Return the (x, y) coordinate for the center point of the cell that contains the specified text.  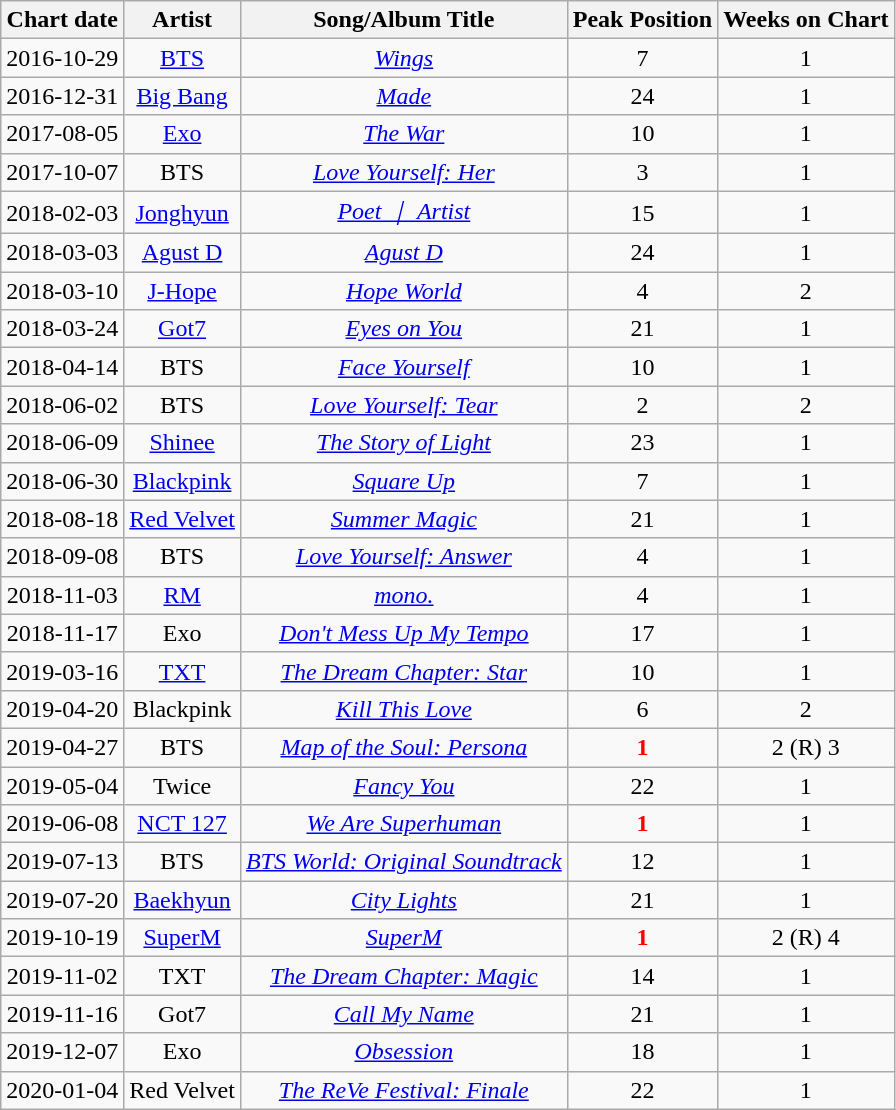
Love Yourself: Tear (404, 405)
2020-01-04 (62, 1090)
Map of the Soul: Persona (404, 747)
Love Yourself: Answer (404, 557)
The War (404, 134)
2018-11-03 (62, 595)
Wings (404, 58)
2 (R) 3 (806, 747)
14 (642, 976)
2017-10-07 (62, 172)
2019-11-02 (62, 976)
The Dream Chapter: Star (404, 671)
Summer Magic (404, 519)
mono. (404, 595)
Made (404, 96)
15 (642, 212)
Kill This Love (404, 709)
Love Yourself: Her (404, 172)
Twice (182, 785)
2019-07-20 (62, 900)
2019-06-08 (62, 824)
Peak Position (642, 20)
Face Yourself (404, 367)
2019-12-07 (62, 1052)
City Lights (404, 900)
12 (642, 862)
17 (642, 633)
Fancy You (404, 785)
Chart date (62, 20)
6 (642, 709)
2019-10-19 (62, 938)
Baekhyun (182, 900)
RM (182, 595)
J-Hope (182, 291)
2019-07-13 (62, 862)
2 (R) 4 (806, 938)
Poet ｜ Artist (404, 212)
2019-05-04 (62, 785)
Don't Mess Up My Tempo (404, 633)
2018-06-09 (62, 443)
Jonghyun (182, 212)
We Are Superhuman (404, 824)
2019-11-16 (62, 1014)
2019-03-16 (62, 671)
23 (642, 443)
2018-04-14 (62, 367)
Weeks on Chart (806, 20)
2016-10-29 (62, 58)
NCT 127 (182, 824)
2018-06-02 (62, 405)
2016-12-31 (62, 96)
The Dream Chapter: Magic (404, 976)
2019-04-27 (62, 747)
18 (642, 1052)
The Story of Light (404, 443)
Song/Album Title (404, 20)
Obsession (404, 1052)
2018-09-08 (62, 557)
Call My Name (404, 1014)
The ReVe Festival: Finale (404, 1090)
2018-03-10 (62, 291)
2018-02-03 (62, 212)
2018-06-30 (62, 481)
Artist (182, 20)
Shinee (182, 443)
2018-08-18 (62, 519)
2018-11-17 (62, 633)
Hope World (404, 291)
2019-04-20 (62, 709)
BTS World: Original Soundtrack (404, 862)
Eyes on You (404, 329)
3 (642, 172)
2017-08-05 (62, 134)
Big Bang (182, 96)
Square Up (404, 481)
2018-03-03 (62, 253)
2018-03-24 (62, 329)
